Detect which cell encompasses the target text, then output its (X, Y) center coordinate. 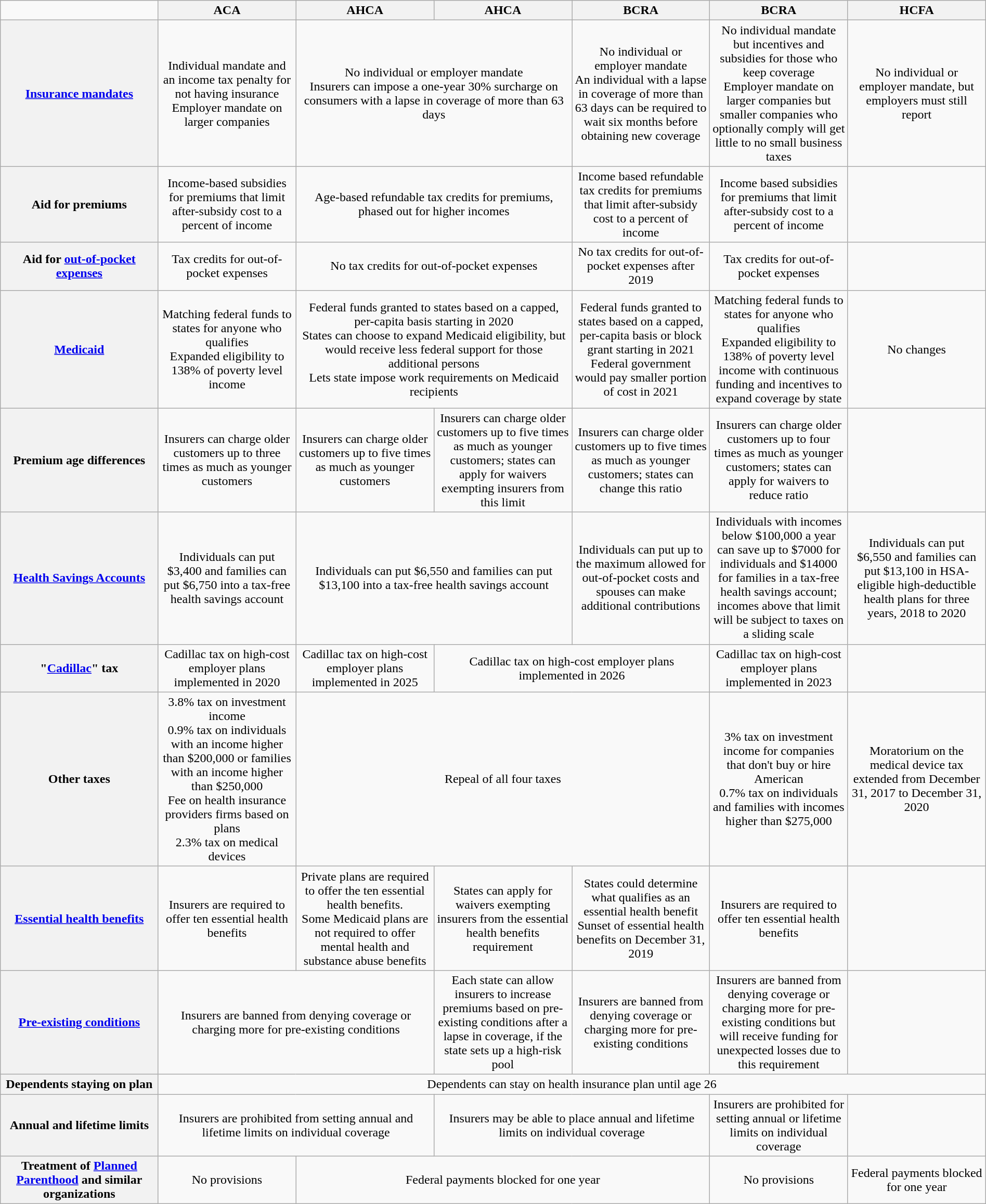
Insurers can charge older customers up to five times as much as younger customers (365, 460)
Health Savings Accounts (79, 578)
"Cadillac" tax (79, 668)
Aid for premiums (79, 204)
Cadillac tax on high-cost employer plans implemented in 2023 (779, 668)
Individuals can put $6,550 and families can put $13,100 into a tax-free health savings account (434, 578)
Aid for out-of-pocket expenses (79, 266)
Individuals can put $6,550 and families can put $13,100 in HSA-eligible high-deductible health plans for three years, 2018 to 2020 (916, 578)
Moratorium on the medical device tax extended from December 31, 2017 to December 31, 2020 (916, 779)
HCFA (916, 10)
Cadillac tax on high-cost employer plans implemented in 2025 (365, 668)
Income-based subsidies for premiums that limit after-subsidy cost to a percent of income (227, 204)
Insurers can charge older customers up to five times as much as younger customers; states can apply for waivers exempting insurers from this limit (502, 460)
Treatment of Planned Parenthood and similar organizations (79, 1180)
Cadillac tax on high-cost employer plans implemented in 2026 (572, 668)
Insurers can charge older customers up to five times as much as younger customers; states can change this ratio (641, 460)
Each state can allow insurers to increase premiums based on pre-existing conditions after a lapse in coverage, if the state sets up a high-risk pool (502, 1022)
Insurers may be able to place annual and lifetime limits on individual coverage (572, 1125)
Premium age differences (79, 460)
Dependents staying on plan (79, 1084)
Essential health benefits (79, 918)
No tax credits for out-of-pocket expenses (434, 266)
Medicaid (79, 349)
Individual mandate and an income tax penalty for not having insurance Employer mandate on larger companies (227, 94)
States could determine what qualifies as an essential health benefitSunset of essential health benefits on December 31, 2019 (641, 918)
Dependents can stay on health insurance plan until age 26 (572, 1084)
3% tax on investment income for companies that don't buy or hire American0.7% tax on individuals and families with incomes higher than $275,000 (779, 779)
Age-based refundable tax credits for premiums, phased out for higher incomes (434, 204)
No changes (916, 349)
Individuals can put up to the maximum allowed for out-of-pocket costs and spouses can make additional contributions (641, 578)
No tax credits for out-of-pocket expenses after 2019 (641, 266)
Individuals can put $3,400 and families can put $6,750 into a tax-free health savings account (227, 578)
States can apply for waivers exempting insurers from the essential health benefits requirement (502, 918)
Pre-existing conditions (79, 1022)
Other taxes (79, 779)
Cadillac tax on high-cost employer plans implemented in 2020 (227, 668)
Income based subsidies for premiums that limit after-subsidy cost to a percent of income (779, 204)
No individual or employer mandate, but employers must still report (916, 94)
ACA (227, 10)
Matching federal funds to states for anyone who qualifies Expanded eligibility to 138% of poverty level income (227, 349)
Insurers are prohibited for setting annual or lifetime limits on individual coverage (779, 1125)
Insurance mandates (79, 94)
Insurers can charge older customers up to three times as much as younger customers (227, 460)
Income based refundable tax credits for premiums that limit after-subsidy cost to a percent of income (641, 204)
Annual and lifetime limits (79, 1125)
Insurers are prohibited from setting annual and lifetime limits on individual coverage (296, 1125)
Insurers can charge older customers up to four times as much as younger customers; states can apply for waivers to reduce ratio (779, 460)
Repeal of all four taxes (503, 779)
No individual or employer mandateInsurers can impose a one-year 30% surcharge on consumers with a lapse in coverage of more than 63 days (434, 94)
